Capture the cell that displays the provided text and extract its (X, Y) central coordinate. 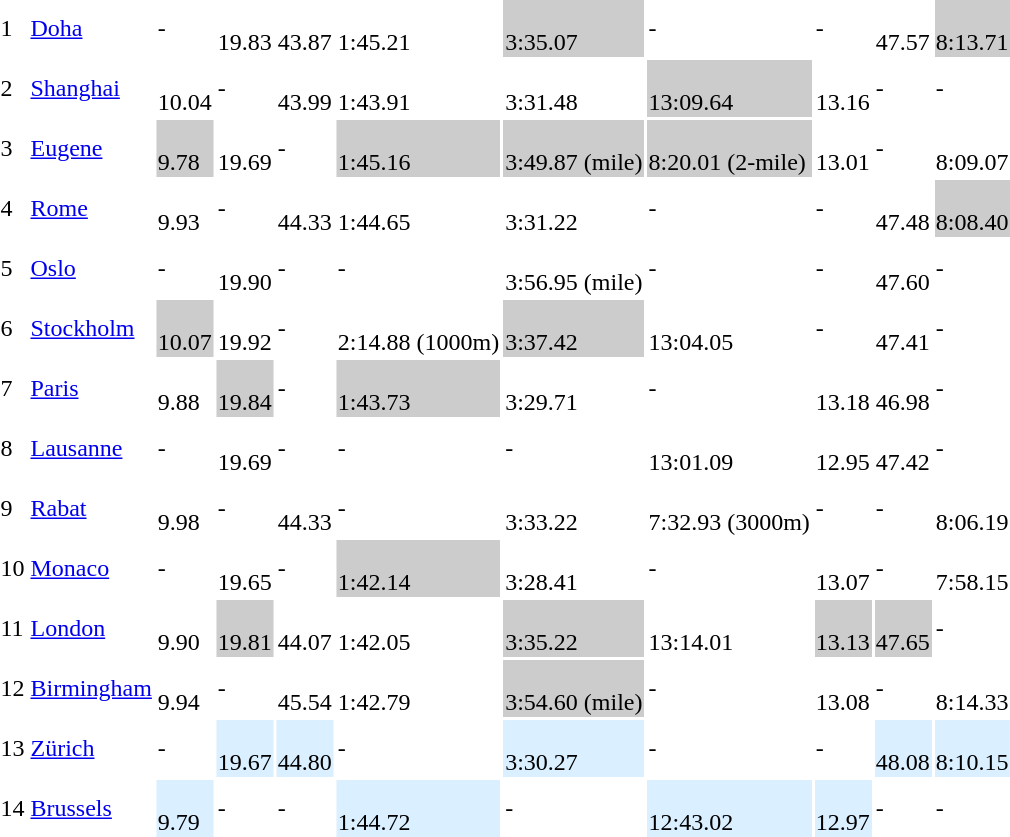
19.83 (244, 28)
44.80 (304, 748)
13.18 (842, 388)
Monaco (91, 568)
46.98 (902, 388)
1:42.79 (418, 688)
43.99 (304, 88)
Lausanne (91, 448)
13:04.05 (729, 328)
47.60 (902, 268)
3:49.87 (mile) (574, 148)
Brussels (91, 808)
43.87 (304, 28)
1:45.21 (418, 28)
48.08 (902, 748)
Shanghai (91, 88)
London (91, 628)
13:14.01 (729, 628)
8:20.01 (2-mile) (729, 148)
47.42 (902, 448)
47.41 (902, 328)
13:01.09 (729, 448)
13.07 (842, 568)
10.07 (184, 328)
9.79 (184, 808)
13.08 (842, 688)
47.48 (902, 208)
Doha (91, 28)
9.78 (184, 148)
19.81 (244, 628)
8:09.07 (972, 148)
9.90 (184, 628)
3:37.42 (574, 328)
Paris (91, 388)
1:42.05 (418, 628)
47.57 (902, 28)
Birmingham (91, 688)
19.84 (244, 388)
9.98 (184, 508)
3:54.60 (mile) (574, 688)
7:58.15 (972, 568)
Rabat (91, 508)
1:44.72 (418, 808)
3:30.27 (574, 748)
9.94 (184, 688)
1:43.91 (418, 88)
19.92 (244, 328)
3:33.22 (574, 508)
12.95 (842, 448)
8:08.40 (972, 208)
12:43.02 (729, 808)
10.04 (184, 88)
13.13 (842, 628)
3:29.71 (574, 388)
3:35.22 (574, 628)
3:56.95 (mile) (574, 268)
Oslo (91, 268)
3:35.07 (574, 28)
47.65 (902, 628)
3:28.41 (574, 568)
13:09.64 (729, 88)
8:10.15 (972, 748)
Rome (91, 208)
12.97 (842, 808)
Eugene (91, 148)
Stockholm (91, 328)
3:31.48 (574, 88)
9.88 (184, 388)
8:13.71 (972, 28)
2:14.88 (1000m) (418, 328)
13.16 (842, 88)
8:14.33 (972, 688)
19.65 (244, 568)
45.54 (304, 688)
44.07 (304, 628)
3:31.22 (574, 208)
13.01 (842, 148)
8:06.19 (972, 508)
1:42.14 (418, 568)
9.93 (184, 208)
7:32.93 (3000m) (729, 508)
1:44.65 (418, 208)
Zürich (91, 748)
1:45.16 (418, 148)
19.90 (244, 268)
19.67 (244, 748)
1:43.73 (418, 388)
